From the cell containing the given text, extract its center point as [x, y] coordinate. 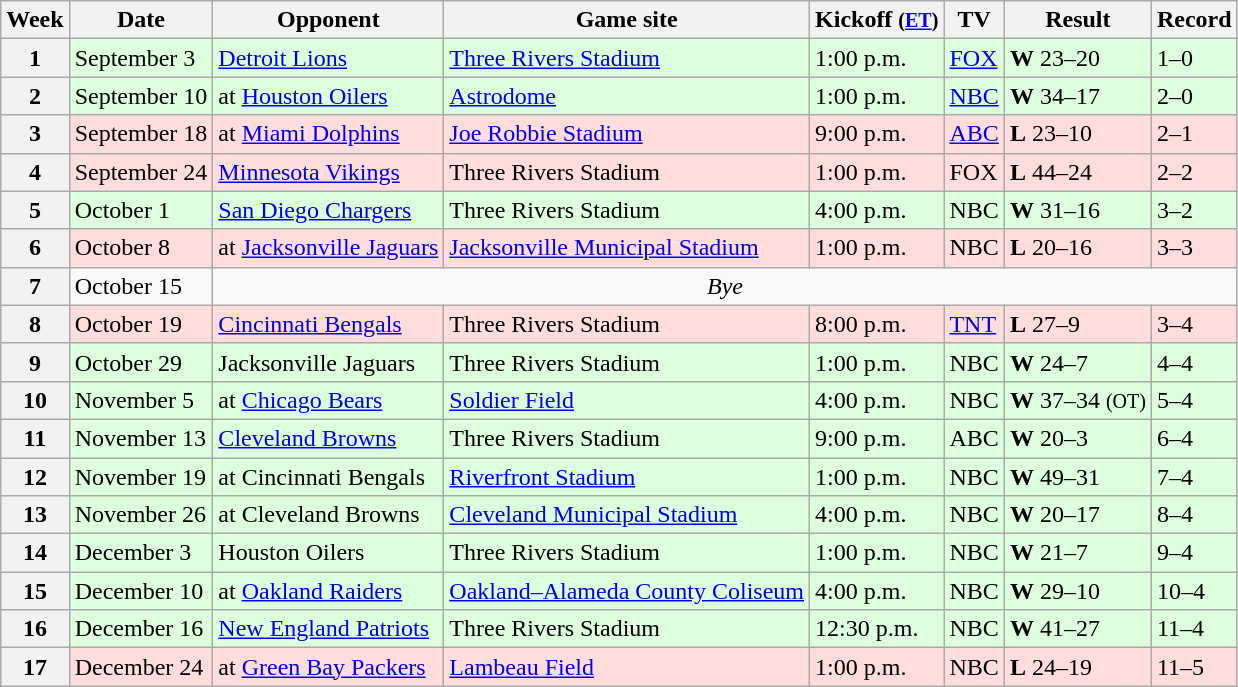
L 24–19 [1078, 667]
1 [35, 58]
December 16 [141, 629]
W 41–27 [1078, 629]
at Green Bay Packers [328, 667]
at Oakland Raiders [328, 591]
L 44–24 [1078, 172]
2–2 [1194, 172]
at Cleveland Browns [328, 515]
8–4 [1194, 515]
November 26 [141, 515]
Cleveland Municipal Stadium [627, 515]
5 [35, 210]
12 [35, 477]
W 20–3 [1078, 438]
W 31–16 [1078, 210]
Jacksonville Municipal Stadium [627, 248]
December 10 [141, 591]
Joe Robbie Stadium [627, 134]
Kickoff (ET) [877, 20]
10–4 [1194, 591]
8:00 p.m. [877, 324]
October 8 [141, 248]
6–4 [1194, 438]
Record [1194, 20]
TV [974, 20]
November 19 [141, 477]
December 24 [141, 667]
9 [35, 362]
W 29–10 [1078, 591]
15 [35, 591]
September 18 [141, 134]
at Cincinnati Bengals [328, 477]
TNT [974, 324]
4–4 [1194, 362]
Soldier Field [627, 400]
Houston Oilers [328, 553]
Oakland–Alameda County Coliseum [627, 591]
Minnesota Vikings [328, 172]
16 [35, 629]
at Miami Dolphins [328, 134]
Cleveland Browns [328, 438]
Date [141, 20]
2–0 [1194, 96]
W 20–17 [1078, 515]
Riverfront Stadium [627, 477]
October 29 [141, 362]
L 20–16 [1078, 248]
September 10 [141, 96]
Astrodome [627, 96]
6 [35, 248]
7–4 [1194, 477]
3–3 [1194, 248]
at Jacksonville Jaguars [328, 248]
November 5 [141, 400]
3 [35, 134]
W 49–31 [1078, 477]
Game site [627, 20]
Lambeau Field [627, 667]
13 [35, 515]
3–4 [1194, 324]
5–4 [1194, 400]
11–5 [1194, 667]
L 23–10 [1078, 134]
November 13 [141, 438]
Opponent [328, 20]
12:30 p.m. [877, 629]
3–2 [1194, 210]
7 [35, 286]
W 34–17 [1078, 96]
San Diego Chargers [328, 210]
W 37–34 (OT) [1078, 400]
11–4 [1194, 629]
Cincinnati Bengals [328, 324]
New England Patriots [328, 629]
October 19 [141, 324]
4 [35, 172]
at Chicago Bears [328, 400]
10 [35, 400]
W 21–7 [1078, 553]
11 [35, 438]
October 15 [141, 286]
at Houston Oilers [328, 96]
1–0 [1194, 58]
Week [35, 20]
2–1 [1194, 134]
September 24 [141, 172]
Jacksonville Jaguars [328, 362]
October 1 [141, 210]
8 [35, 324]
December 3 [141, 553]
9–4 [1194, 553]
17 [35, 667]
14 [35, 553]
Bye [725, 286]
W 23–20 [1078, 58]
W 24–7 [1078, 362]
Detroit Lions [328, 58]
L 27–9 [1078, 324]
Result [1078, 20]
September 3 [141, 58]
2 [35, 96]
